Extract the [x, y] coordinate from the center of the cell holding the provided text.  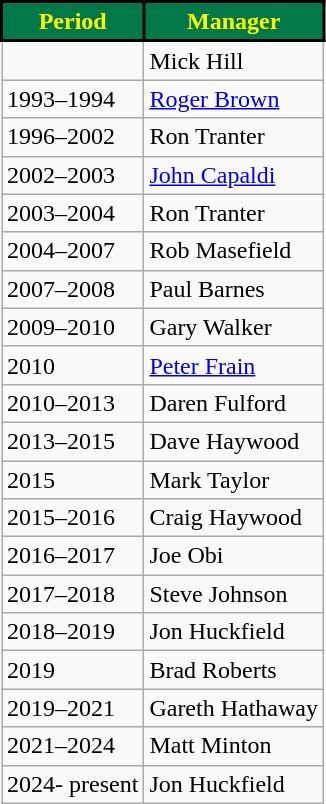
2015–2016 [73, 518]
2017–2018 [73, 594]
2016–2017 [73, 556]
Craig Haywood [234, 518]
Period [73, 22]
Brad Roberts [234, 670]
Mick Hill [234, 60]
2009–2010 [73, 327]
Steve Johnson [234, 594]
Rob Masefield [234, 251]
Mark Taylor [234, 479]
Peter Frain [234, 365]
Dave Haywood [234, 441]
2010 [73, 365]
2004–2007 [73, 251]
2024- present [73, 784]
Gary Walker [234, 327]
Daren Fulford [234, 403]
Roger Brown [234, 99]
2003–2004 [73, 213]
2010–2013 [73, 403]
2007–2008 [73, 289]
Joe Obi [234, 556]
2021–2024 [73, 746]
1996–2002 [73, 137]
Gareth Hathaway [234, 708]
1993–1994 [73, 99]
2013–2015 [73, 441]
Matt Minton [234, 746]
Manager [234, 22]
Paul Barnes [234, 289]
2019–2021 [73, 708]
John Capaldi [234, 175]
2018–2019 [73, 632]
2019 [73, 670]
2015 [73, 479]
2002–2003 [73, 175]
